Provide the [x, y] coordinate of the cell's center where the given text is located.  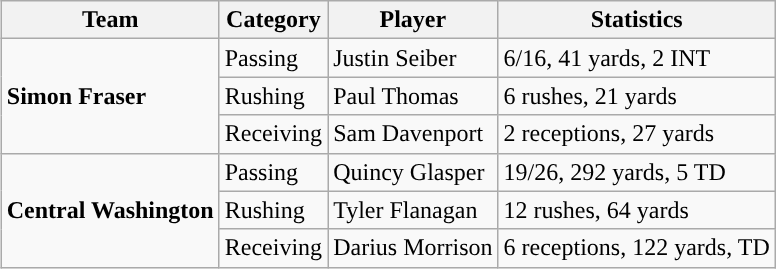
2 receptions, 27 yards [636, 134]
Category [273, 20]
Simon Fraser [110, 96]
Central Washington [110, 210]
Justin Seiber [413, 58]
Darius Morrison [413, 248]
Paul Thomas [413, 96]
Sam Davenport [413, 134]
6/16, 41 yards, 2 INT [636, 58]
Quincy Glasper [413, 172]
Player [413, 20]
Team [110, 20]
Tyler Flanagan [413, 210]
12 rushes, 64 yards [636, 210]
6 rushes, 21 yards [636, 96]
19/26, 292 yards, 5 TD [636, 172]
6 receptions, 122 yards, TD [636, 248]
Statistics [636, 20]
